Provide the (x, y) coordinate of the cell's center where the given text is located.  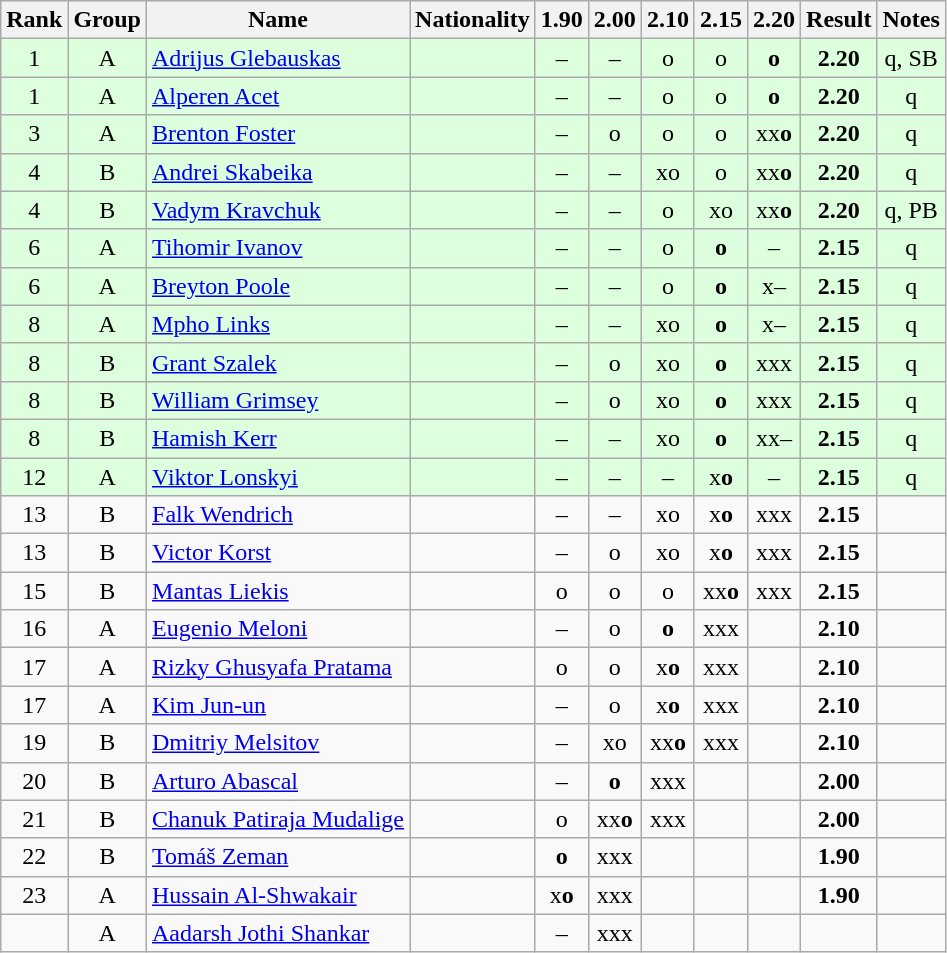
Dmitriy Melsitov (278, 743)
3 (34, 134)
q, SB (911, 58)
21 (34, 819)
20 (34, 781)
19 (34, 743)
Victor Korst (278, 553)
Hamish Kerr (278, 438)
Chanuk Patiraja Mudalige (278, 819)
Notes (911, 20)
Tihomir Ivanov (278, 248)
Rank (34, 20)
Brenton Foster (278, 134)
Falk Wendrich (278, 515)
Nationality (473, 20)
22 (34, 857)
Adrijus Glebauskas (278, 58)
Aadarsh Jothi Shankar (278, 933)
William Grimsey (278, 400)
Rizky Ghusyafa Pratama (278, 667)
Mantas Liekis (278, 591)
Vadym Kravchuk (278, 210)
Breyton Poole (278, 286)
12 (34, 477)
23 (34, 895)
Arturo Abascal (278, 781)
Tomáš Zeman (278, 857)
Result (839, 20)
q, PB (911, 210)
Hussain Al-Shwakair (278, 895)
xx– (774, 438)
Grant Szalek (278, 362)
Alperen Acet (278, 96)
15 (34, 591)
Viktor Lonskyi (278, 477)
Name (278, 20)
16 (34, 629)
Kim Jun-un (278, 705)
Eugenio Meloni (278, 629)
Mpho Links (278, 324)
Group (108, 20)
Andrei Skabeika (278, 172)
